Find where the given text appears and provide that cell's center as [x, y] coordinate. 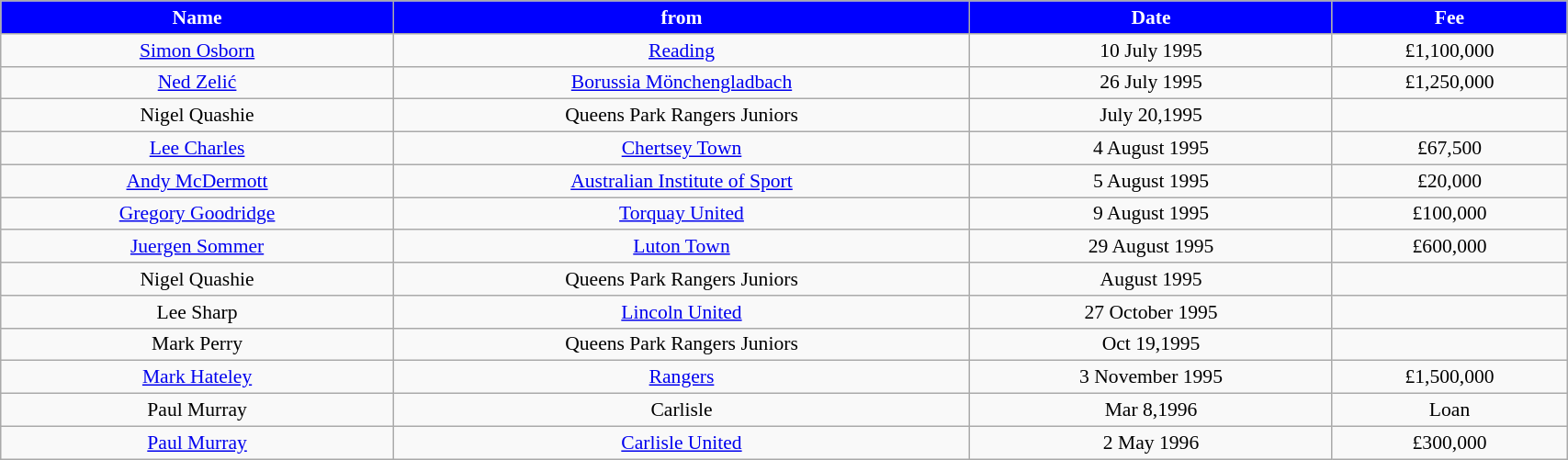
Borussia Mönchengladbach [682, 83]
4 August 1995 [1152, 149]
27 October 1995 [1152, 312]
Carlisle [682, 410]
Oct 19,1995 [1152, 344]
£67,500 [1450, 149]
£20,000 [1450, 181]
Chertsey Town [682, 149]
Torquay United [682, 214]
July 20,1995 [1152, 116]
29 August 1995 [1152, 247]
Loan [1450, 410]
Andy McDermott [197, 181]
£1,250,000 [1450, 83]
£1,500,000 [1450, 377]
Australian Institute of Sport [682, 181]
Fee [1450, 17]
Lee Sharp [197, 312]
£1,100,000 [1450, 50]
August 1995 [1152, 279]
£100,000 [1450, 214]
Juergen Sommer [197, 247]
Mark Perry [197, 344]
from [682, 17]
Ned Zelić [197, 83]
5 August 1995 [1152, 181]
Mar 8,1996 [1152, 410]
Mark Hateley [197, 377]
Luton Town [682, 247]
Gregory Goodridge [197, 214]
Carlisle United [682, 443]
Simon Osborn [197, 50]
Reading [682, 50]
2 May 1996 [1152, 443]
£600,000 [1450, 247]
Name [197, 17]
Lincoln United [682, 312]
9 August 1995 [1152, 214]
Rangers [682, 377]
Lee Charles [197, 149]
£300,000 [1450, 443]
3 November 1995 [1152, 377]
Date [1152, 17]
10 July 1995 [1152, 50]
26 July 1995 [1152, 83]
